Pinpoint the cell where the given text exists, returning its [X, Y] midpoint coordinate. 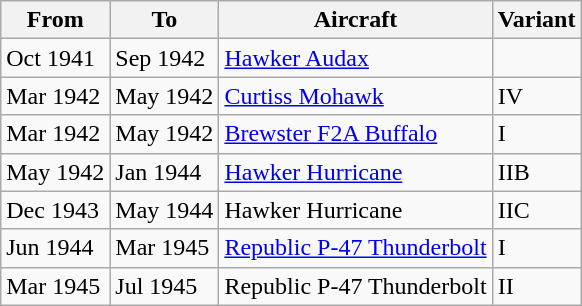
To [164, 20]
Jul 1945 [164, 286]
IIC [536, 210]
Oct 1941 [56, 58]
II [536, 286]
Brewster F2A Buffalo [356, 134]
Curtiss Mohawk [356, 96]
Dec 1943 [56, 210]
Sep 1942 [164, 58]
Aircraft [356, 20]
Jun 1944 [56, 248]
May 1944 [164, 210]
Hawker Audax [356, 58]
From [56, 20]
Variant [536, 20]
Jan 1944 [164, 172]
IV [536, 96]
IIB [536, 172]
